Detect which cell encompasses the target text, then output its (x, y) center coordinate. 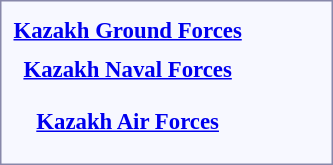
Kazakh Air Forces (128, 122)
Kazakh Naval Forces (128, 69)
Kazakh Ground Forces (128, 30)
